Scan for the cell matching the given text and deliver its (x, y) coordinate at center. 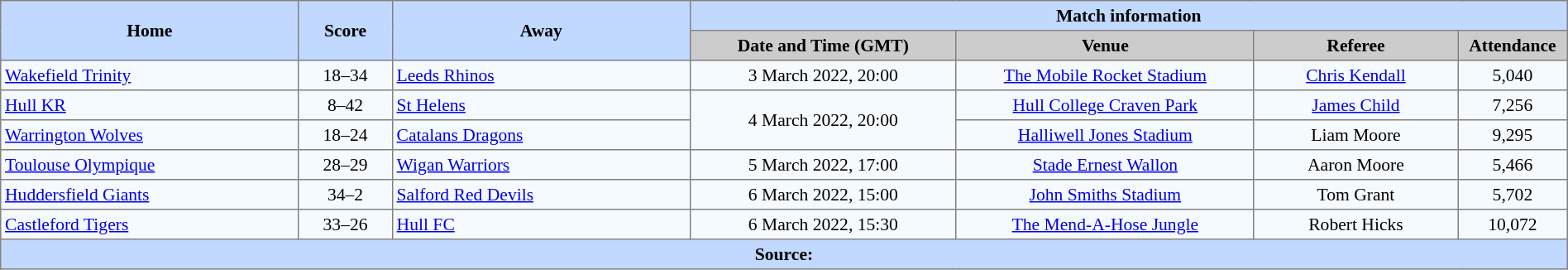
6 March 2022, 15:30 (823, 224)
33–26 (346, 224)
Chris Kendall (1355, 75)
James Child (1355, 105)
Away (541, 31)
Salford Red Devils (541, 195)
10,072 (1513, 224)
St Helens (541, 105)
6 March 2022, 15:00 (823, 195)
Liam Moore (1355, 135)
28–29 (346, 165)
Hull FC (541, 224)
Warrington Wolves (150, 135)
Source: (784, 254)
Home (150, 31)
7,256 (1513, 105)
Date and Time (GMT) (823, 46)
The Mobile Rocket Stadium (1105, 75)
5,466 (1513, 165)
Referee (1355, 46)
Tom Grant (1355, 195)
Hull College Craven Park (1105, 105)
Halliwell Jones Stadium (1105, 135)
John Smiths Stadium (1105, 195)
8–42 (346, 105)
18–24 (346, 135)
34–2 (346, 195)
18–34 (346, 75)
Score (346, 31)
Match information (1128, 16)
5 March 2022, 17:00 (823, 165)
5,040 (1513, 75)
3 March 2022, 20:00 (823, 75)
Catalans Dragons (541, 135)
Wakefield Trinity (150, 75)
4 March 2022, 20:00 (823, 120)
Venue (1105, 46)
Robert Hicks (1355, 224)
9,295 (1513, 135)
Aaron Moore (1355, 165)
Huddersfield Giants (150, 195)
Wigan Warriors (541, 165)
Castleford Tigers (150, 224)
Attendance (1513, 46)
Toulouse Olympique (150, 165)
Hull KR (150, 105)
Stade Ernest Wallon (1105, 165)
Leeds Rhinos (541, 75)
5,702 (1513, 195)
The Mend-A-Hose Jungle (1105, 224)
